Identify which cell holds the provided text, then report its (x, y) central coordinate. 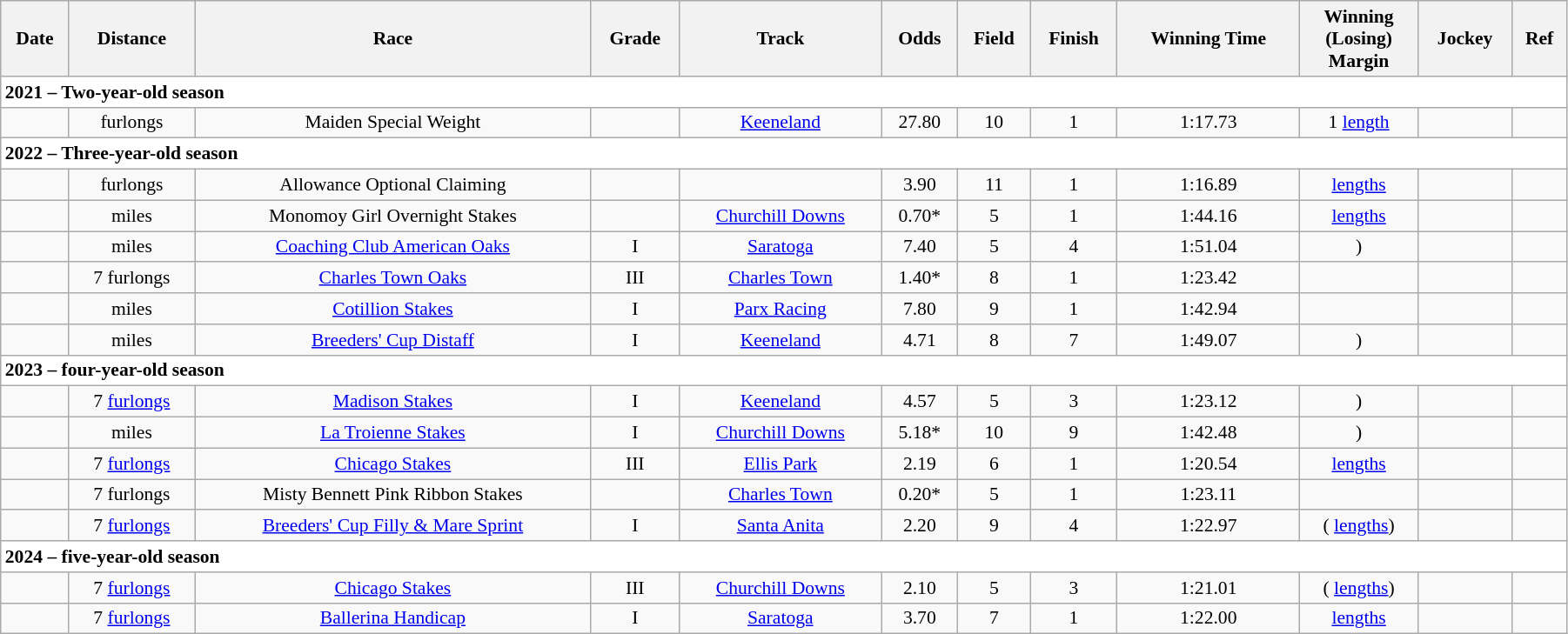
Allowance Optional Claiming (393, 185)
1:23.42 (1209, 278)
Breeders' Cup Distaff (393, 340)
1:22.97 (1209, 526)
2.19 (919, 464)
3.70 (919, 618)
1:51.04 (1209, 247)
1:21.01 (1209, 588)
La Troienne Stakes (393, 433)
1:42.94 (1209, 309)
2021 – Two-year-old season (784, 92)
1 length (1359, 123)
Breeders' Cup Filly & Mare Sprint (393, 526)
Jockey (1464, 38)
1:16.89 (1209, 185)
Madison Stakes (393, 402)
2024 – five-year-old season (784, 557)
0.20* (919, 495)
2022 – Three-year-old season (784, 154)
Coaching Club American Oaks (393, 247)
Field (994, 38)
1.40* (919, 278)
1:23.12 (1209, 402)
Maiden Special Weight (393, 123)
4.57 (919, 402)
Charles Town Oaks (393, 278)
1:44.16 (1209, 216)
0.70* (919, 216)
1:23.11 (1209, 495)
7.80 (919, 309)
Cotillion Stakes (393, 309)
Grade (635, 38)
Finish (1074, 38)
Misty Bennett Pink Ribbon Stakes (393, 495)
1:20.54 (1209, 464)
Monomoy Girl Overnight Stakes (393, 216)
Odds (919, 38)
Ellis Park (780, 464)
1:42.48 (1209, 433)
Race (393, 38)
Ballerina Handicap (393, 618)
2023 – four-year-old season (784, 370)
2.10 (919, 588)
27.80 (919, 123)
6 (994, 464)
Date (35, 38)
3.90 (919, 185)
4.71 (919, 340)
2.20 (919, 526)
1:17.73 (1209, 123)
1:49.07 (1209, 340)
Parx Racing (780, 309)
11 (994, 185)
Winning Time (1209, 38)
Track (780, 38)
Distance (132, 38)
Santa Anita (780, 526)
7.40 (919, 247)
1:22.00 (1209, 618)
Ref (1540, 38)
5.18* (919, 433)
Winning(Losing)Margin (1359, 38)
